Output the (x, y) coordinate of the center of the cell containing the given text.  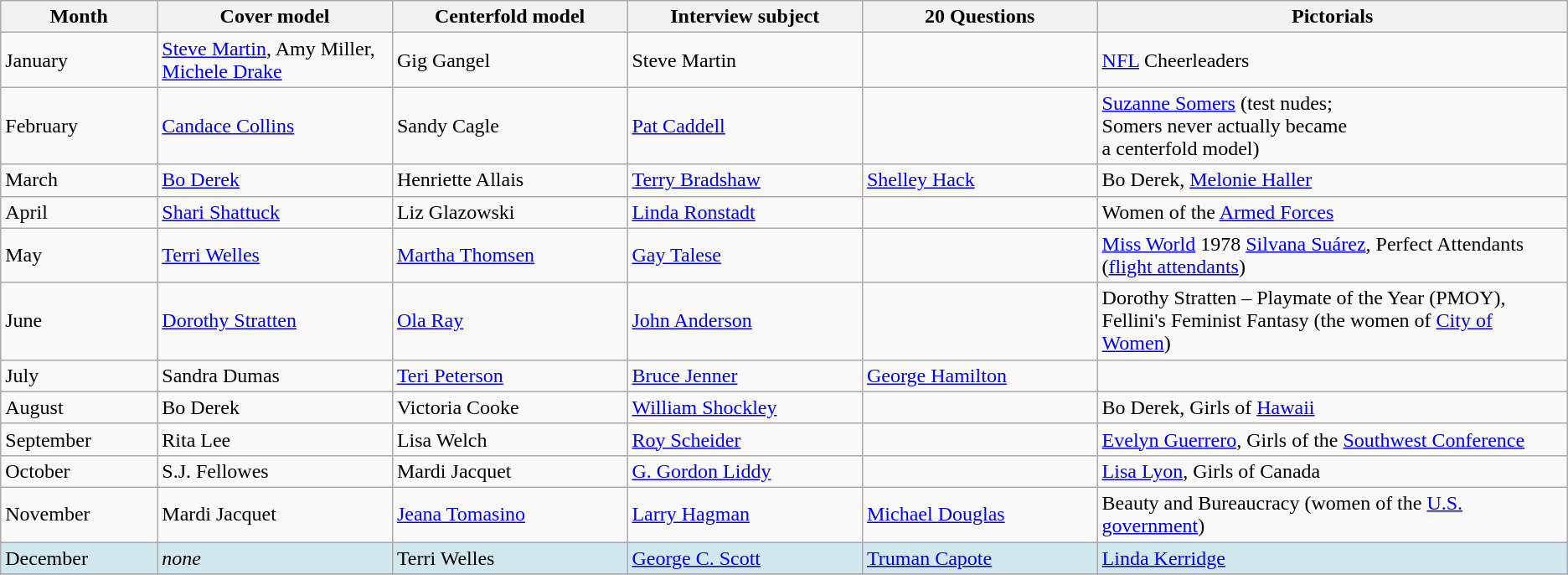
Victoria Cooke (509, 407)
none (275, 557)
August (79, 407)
Steve Martin, Amy Miller, Michele Drake (275, 60)
Gay Talese (745, 255)
April (79, 212)
Pat Caddell (745, 126)
Henriette Allais (509, 180)
G. Gordon Liddy (745, 471)
Larry Hagman (745, 515)
Liz Glazowski (509, 212)
Lisa Lyon, Girls of Canada (1332, 471)
Centerfold model (509, 17)
Bruce Jenner (745, 376)
NFL Cheerleaders (1332, 60)
July (79, 376)
Linda Ronstadt (745, 212)
Sandy Cagle (509, 126)
Bo Derek, Melonie Haller (1332, 180)
Beauty and Bureaucracy (women of the U.S. government) (1332, 515)
Month (79, 17)
Steve Martin (745, 60)
Bo Derek, Girls of Hawaii (1332, 407)
October (79, 471)
Miss World 1978 Silvana Suárez, Perfect Attendants (flight attendants) (1332, 255)
Terry Bradshaw (745, 180)
December (79, 557)
William Shockley (745, 407)
Dorothy Stratten (275, 321)
Sandra Dumas (275, 376)
Pictorials (1332, 17)
Martha Thomsen (509, 255)
Candace Collins (275, 126)
George C. Scott (745, 557)
June (79, 321)
March (79, 180)
Teri Peterson (509, 376)
George Hamilton (980, 376)
Lisa Welch (509, 439)
Jeana Tomasino (509, 515)
Shelley Hack (980, 180)
Shari Shattuck (275, 212)
September (79, 439)
Gig Gangel (509, 60)
20 Questions (980, 17)
S.J. Fellowes (275, 471)
Suzanne Somers (test nudes; Somers never actually became a centerfold model) (1332, 126)
November (79, 515)
May (79, 255)
Truman Capote (980, 557)
Linda Kerridge (1332, 557)
Cover model (275, 17)
Dorothy Stratten – Playmate of the Year (PMOY), Fellini's Feminist Fantasy (the women of City of Women) (1332, 321)
Roy Scheider (745, 439)
February (79, 126)
Evelyn Guerrero, Girls of the Southwest Conference (1332, 439)
John Anderson (745, 321)
Rita Lee (275, 439)
Interview subject (745, 17)
Women of the Armed Forces (1332, 212)
Ola Ray (509, 321)
January (79, 60)
Michael Douglas (980, 515)
